Find where the given text appears and provide that cell's center as [X, Y] coordinate. 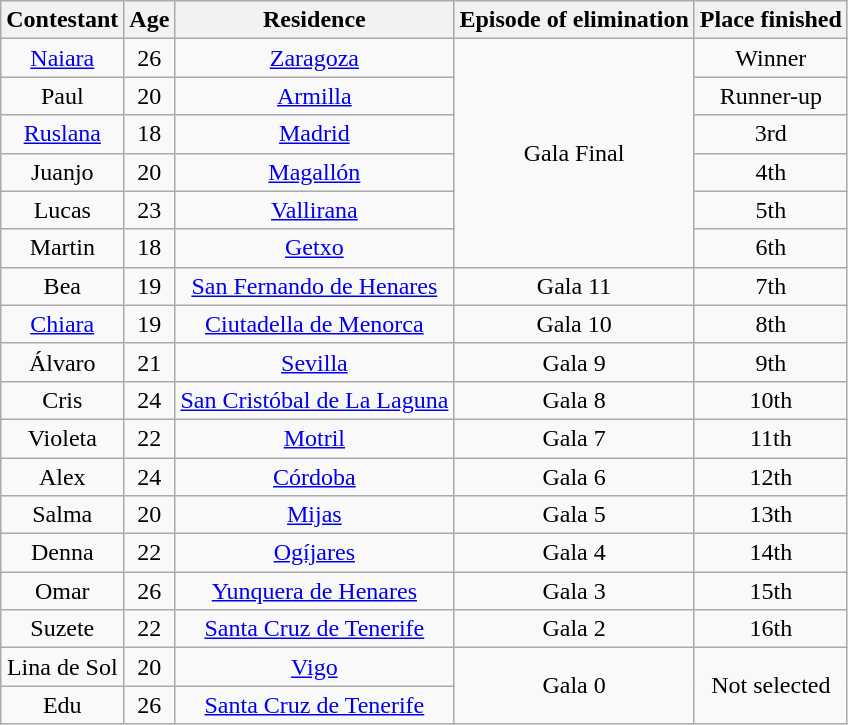
Ogíjares [314, 553]
Getxo [314, 248]
23 [150, 210]
Gala 11 [574, 286]
Armilla [314, 96]
6th [770, 248]
Violeta [62, 438]
8th [770, 324]
10th [770, 400]
Vallirana [314, 210]
9th [770, 362]
Not selected [770, 686]
Gala 7 [574, 438]
Martin [62, 248]
Suzete [62, 629]
Gala 6 [574, 477]
Gala 8 [574, 400]
Gala 10 [574, 324]
Denna [62, 553]
Yunquera de Henares [314, 591]
Paul [62, 96]
7th [770, 286]
3rd [770, 134]
Edu [62, 705]
Residence [314, 20]
Alex [62, 477]
Gala 9 [574, 362]
Magallón [314, 172]
11th [770, 438]
Episode of elimination [574, 20]
Cris [62, 400]
5th [770, 210]
Naiara [62, 58]
Ciutadella de Menorca [314, 324]
Chiara [62, 324]
Álvaro [62, 362]
San Cristóbal de La Laguna [314, 400]
San Fernando de Henares [314, 286]
Zaragoza [314, 58]
Vigo [314, 667]
12th [770, 477]
Omar [62, 591]
Córdoba [314, 477]
Madrid [314, 134]
Gala 3 [574, 591]
Runner-up [770, 96]
Juanjo [62, 172]
Gala 4 [574, 553]
Gala 0 [574, 686]
21 [150, 362]
Lucas [62, 210]
Lina de Sol [62, 667]
Ruslana [62, 134]
Winner [770, 58]
Salma [62, 515]
16th [770, 629]
15th [770, 591]
14th [770, 553]
Gala Final [574, 153]
Gala 2 [574, 629]
Contestant [62, 20]
Gala 5 [574, 515]
Motril [314, 438]
4th [770, 172]
Age [150, 20]
Place finished [770, 20]
Mijas [314, 515]
13th [770, 515]
Sevilla [314, 362]
Bea [62, 286]
